Return the (X, Y) coordinate for the center point of the cell that contains the specified text.  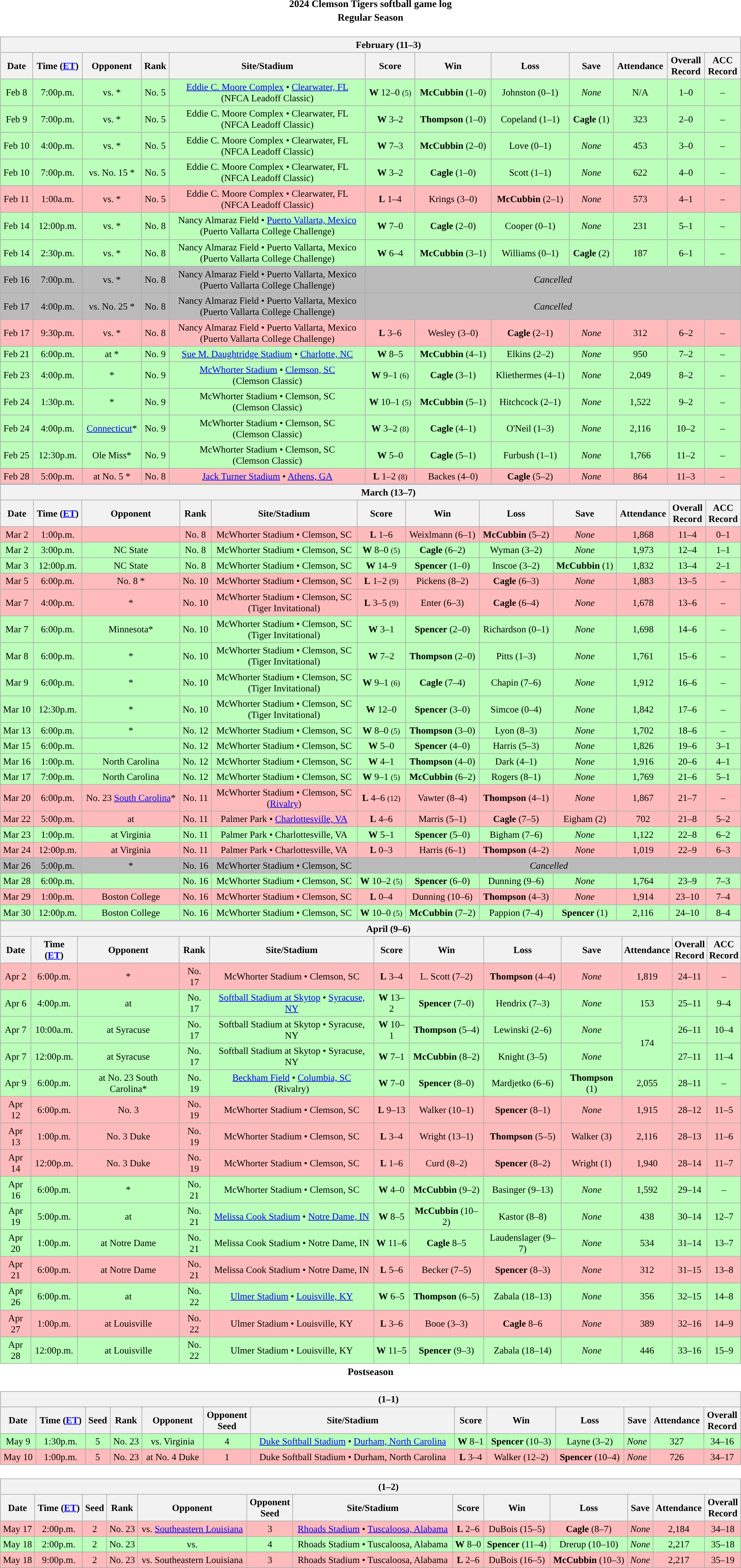
Spencer (8–0) (447, 1083)
Cagle (5–2) (530, 476)
Cagle (2–1) (530, 333)
Vawter (8–4) (442, 798)
Cagle (1) (591, 119)
34–16 (722, 1441)
Thompson (4–4) (523, 976)
1,832 (643, 566)
22–9 (688, 850)
1,761 (643, 655)
L. Scott (7–2) (447, 976)
726 (677, 1457)
N/A (640, 93)
W 5–1 (381, 835)
Apr 2 (16, 976)
26–11 (690, 1030)
Basinger (9–13) (523, 1190)
No. 8 * (131, 581)
Cagle (2–0) (453, 226)
453 (640, 146)
Mar 22 (17, 819)
Spencer (8–2) (523, 1163)
3–1 (723, 746)
Walker (12–2) (521, 1457)
3:00p.m. (58, 550)
13–8 (724, 1270)
W 3–1 (381, 629)
Curd (8–2) (447, 1163)
McCubbin (6–2) (442, 777)
573 (640, 199)
11–7 (724, 1163)
May 17 (17, 1529)
10–2 (686, 428)
1,868 (643, 535)
13–7 (724, 1243)
7–3 (723, 881)
No. 23 South Carolina* (131, 798)
February (11–3) (370, 45)
at No. 23 South Carolina* (128, 1083)
Mardjetko (6–6) (523, 1083)
30–14 (690, 1217)
24–11 (690, 976)
1,698 (643, 629)
Layne (3–2) (590, 1441)
Apr 28 (16, 1350)
L 0–3 (381, 850)
Apr 12 (16, 1110)
Walker (10–1) (447, 1110)
Cagle (4–1) (453, 428)
Knight (3–5) (523, 1056)
Mar 10 (17, 709)
May 9 (18, 1441)
Feb 23 (17, 375)
1,826 (643, 746)
Apr 26 (16, 1297)
L 0–4 (381, 897)
1,678 (643, 603)
Feb 8 (17, 93)
W 10–0 (5) (381, 912)
(1–2) (370, 1487)
29–14 (690, 1190)
W 8–1 (471, 1441)
Feb 9 (17, 119)
Spencer (1) (585, 912)
vs. No. 15 * (112, 173)
9–4 (724, 1003)
Eigham (2) (585, 819)
1,764 (643, 881)
231 (640, 226)
Rogers (8–1) (516, 777)
1:00a.m. (57, 199)
Backes (4–0) (453, 476)
14–9 (724, 1323)
1,973 (643, 550)
Cagle (6–4) (516, 603)
McCubbin (1–0) (453, 93)
Spencer (9–3) (447, 1350)
Apr 20 (16, 1243)
323 (640, 119)
7–2 (686, 354)
W 7–1 (392, 1056)
McCubbin (3–1) (453, 253)
O'Neil (1–3) (530, 428)
2–0 (686, 119)
28–13 (690, 1137)
622 (640, 173)
Laudenslager (9–7) (523, 1243)
Mar 15 (17, 746)
Feb 16 (17, 279)
Dunning (9–6) (516, 881)
Beckham Field • Columbia, SC(Rivalry) (292, 1083)
6–1 (686, 253)
W 11–5 (392, 1350)
Cagle (3–1) (453, 375)
14–8 (724, 1297)
Cagle (6–3) (516, 581)
28–14 (690, 1163)
Mar 17 (17, 777)
Wyman (3–2) (516, 550)
2:30p.m. (57, 253)
32–16 (690, 1323)
L 5–6 (392, 1270)
Mar 24 (17, 850)
Kliethermes (4–1) (530, 375)
W 10–1 (5) (390, 402)
Hendrix (7–3) (523, 1003)
14–6 (688, 629)
Thompson (1) (592, 1083)
534 (647, 1243)
28–11 (690, 1083)
Spencer (3–0) (442, 709)
438 (647, 1217)
35–18 (723, 1544)
1,769 (643, 777)
702 (643, 819)
9–2 (686, 402)
11–5 (724, 1110)
10–4 (724, 1030)
2,055 (647, 1083)
L 9–13 (392, 1110)
2,049 (640, 375)
1,522 (640, 402)
Love (0–1) (530, 146)
1,019 (643, 850)
153 (647, 1003)
Richardson (0–1) (516, 629)
12–7 (724, 1217)
1 (227, 1457)
Apr 27 (16, 1323)
Thompson (3–0) (442, 730)
Cagle 8–5 (447, 1243)
Scott (1–1) (530, 173)
Mar 30 (17, 912)
Cagle (2) (591, 253)
Krings (3–0) (453, 199)
W 10–1 (392, 1030)
10:00a.m. (54, 1030)
McCubbin (10–2) (447, 1217)
356 (647, 1297)
Pitts (1–3) (516, 655)
W 9–1 (5) (381, 777)
13–5 (688, 581)
Spencer (2–0) (442, 629)
32–15 (690, 1297)
W 12–0 (5) (390, 93)
13–6 (688, 603)
Mar 29 (17, 897)
Zabala (18–13) (523, 1297)
1,702 (643, 730)
Pickens (8–2) (442, 581)
W 4–1 (381, 761)
Williams (0–1) (530, 253)
1,867 (643, 798)
Spencer (7–0) (447, 1003)
at * (112, 354)
3–0 (686, 146)
446 (647, 1350)
2,184 (679, 1529)
20–6 (688, 761)
Ole Miss* (112, 455)
Spencer (6–0) (442, 881)
5–2 (723, 819)
Thompson (5–5) (523, 1137)
W 7–2 (381, 655)
Wesley (3–0) (453, 333)
Thompson (6–5) (447, 1297)
Elkins (2–2) (530, 354)
Thompson (1–0) (453, 119)
Apr 13 (16, 1137)
1,912 (643, 683)
21–7 (688, 798)
25–11 (690, 1003)
at No. 4 Duke (173, 1457)
27–11 (690, 1056)
Harris (6–1) (442, 850)
Enter (6–3) (442, 603)
McCubbin (7–2) (442, 912)
Wright (1) (592, 1163)
9:30p.m. (57, 333)
Apr 19 (16, 1217)
1,914 (643, 897)
Apr 16 (16, 1190)
11–3 (686, 476)
L 4–6 (12) (381, 798)
24–10 (688, 912)
L 1–4 (390, 199)
Feb 11 (17, 199)
Spencer (10–4) (590, 1457)
Becker (7–5) (447, 1270)
vs. Virginia (173, 1441)
Spencer (4–0) (442, 746)
Inscoe (3–2) (516, 566)
Mar 23 (17, 835)
6–3 (723, 850)
1–0 (686, 93)
Simcoe (0–4) (516, 709)
L 1–2 (8) (390, 476)
Copeland (1–1) (530, 119)
Cagle (5–1) (453, 455)
1–1 (723, 550)
Cagle (7–5) (516, 819)
Feb 28 (17, 476)
May 10 (18, 1457)
Sue M. Daughtridge Stadium • Charlotte, NC (268, 354)
Cagle 8–6 (523, 1323)
34–17 (722, 1457)
23–9 (688, 881)
1,122 (643, 835)
Mar 26 (17, 866)
Spencer (11–4) (517, 1544)
327 (677, 1441)
DuBois (15–5) (517, 1529)
187 (640, 253)
W 12–0 (381, 709)
McCubbin (5–2) (516, 535)
Connecticut* (112, 428)
Booe (3–3) (447, 1323)
8–4 (723, 912)
Furbush (1–1) (530, 455)
W 11–6 (392, 1243)
1,915 (647, 1110)
Thompson (5–4) (447, 1030)
(1–1) (370, 1399)
Feb 21 (17, 354)
21–8 (688, 819)
9:00p.m. (59, 1560)
Kastor (8–8) (523, 1217)
1,842 (643, 709)
8–2 (686, 375)
W 10–2 (5) (381, 881)
Hitchcock (2–1) (530, 402)
Mar 13 (17, 730)
Apr 9 (16, 1083)
13–4 (688, 566)
Cagle (6–2) (442, 550)
Mar 9 (17, 683)
Cooper (0–1) (530, 226)
W 6–5 (392, 1297)
Spencer (8–3) (523, 1270)
16–6 (688, 683)
Cagle (1–0) (453, 173)
Weixlmann (6–1) (442, 535)
Cagle (8–7) (589, 1529)
Lewinski (2–6) (523, 1030)
April (9–6) (370, 929)
Drerup (10–10) (589, 1544)
No. 3 (128, 1110)
W 3–2 (8) (390, 428)
1,819 (647, 976)
W 13–2 (392, 1003)
Thompson (4–3) (516, 897)
4–0 (686, 173)
1,766 (640, 455)
Thompson (4–0) (442, 761)
McCubbin (1) (585, 566)
Marris (5–1) (442, 819)
Dark (4–1) (516, 761)
Apr 14 (16, 1163)
W 14–9 (381, 566)
McCubbin (4–1) (453, 354)
vs. (192, 1544)
22–8 (688, 835)
Thompson (4–1) (516, 798)
McCubbin (5–1) (453, 402)
Mar 3 (17, 566)
18–6 (688, 730)
7–4 (723, 897)
McCubbin (8–2) (447, 1056)
Apr 6 (16, 1003)
Mar 5 (17, 581)
174 (647, 1043)
Johnston (0–1) (530, 93)
Apr 21 (16, 1270)
17–6 (688, 709)
Wright (13–1) (447, 1137)
Mar 16 (17, 761)
11–6 (724, 1137)
31–15 (690, 1270)
L 3–5 (9) (381, 603)
Spencer (8–1) (523, 1110)
Thompson (4–2) (516, 850)
35–19 (723, 1560)
2–1 (723, 566)
McCubbin (9–2) (447, 1190)
Dunning (10–6) (442, 897)
1,916 (643, 761)
Walker (3) (592, 1137)
L 4–6 (381, 819)
Bigham (7–6) (516, 835)
23–10 (688, 897)
W 6–4 (390, 253)
11–2 (686, 455)
0–1 (723, 535)
McCubbin (2–0) (453, 146)
DuBois (16–5) (517, 1560)
15–6 (688, 655)
Spencer (10–3) (521, 1441)
15–9 (724, 1350)
31–14 (690, 1243)
Cagle (7–4) (442, 683)
Zabala (18–14) (523, 1350)
Jack Turner Stadium • Athens, GA (268, 476)
at No. 5 * (112, 476)
389 (647, 1323)
Minnesota* (131, 629)
19–6 (688, 746)
1,883 (643, 581)
W 4–0 (392, 1190)
21–6 (688, 777)
1,940 (647, 1163)
Chapin (7–6) (516, 683)
33–16 (690, 1350)
McWhorter Stadium • Clemson, SC(Rivalry) (284, 798)
W 7–3 (390, 146)
Feb 25 (17, 455)
Pappion (7–4) (516, 912)
12–4 (688, 550)
McCubbin (2–1) (530, 199)
Harris (5–3) (516, 746)
28–12 (690, 1110)
864 (640, 476)
Lyon (8–3) (516, 730)
1,592 (647, 1190)
Mar 20 (17, 798)
Thompson (2–0) (442, 655)
March (13–7) (370, 492)
vs. No. 25 * (112, 306)
Mar 8 (17, 655)
W 8–0 (468, 1544)
Spencer (1–0) (442, 566)
34–18 (723, 1529)
Spencer (5–0) (442, 835)
L 1–2 (9) (381, 581)
McCubbin (10–3) (589, 1560)
Mar 28 (17, 881)
950 (640, 354)
